Pinpoint the cell where the given text exists, returning its [x, y] midpoint coordinate. 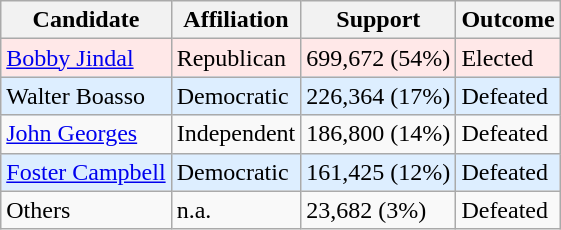
Support [378, 20]
Elected [508, 58]
Bobby Jindal [86, 58]
Foster Campbell [86, 172]
Others [86, 210]
23,682 (3%) [378, 210]
699,672 (54%) [378, 58]
161,425 (12%) [378, 172]
John Georges [86, 134]
n.a. [236, 210]
Republican [236, 58]
186,800 (14%) [378, 134]
226,364 (17%) [378, 96]
Candidate [86, 20]
Affiliation [236, 20]
Walter Boasso [86, 96]
Independent [236, 134]
Outcome [508, 20]
